Return the [X, Y] coordinate for the center point of the cell that contains the specified text.  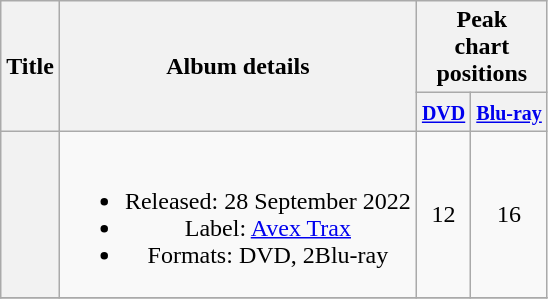
Released: 28 September 2022Label: Avex TraxFormats: DVD, 2Blu-ray [238, 214]
Title [30, 66]
Blu-ray [510, 112]
DVD [443, 112]
Album details [238, 66]
16 [510, 214]
Peak chart positions [482, 47]
12 [443, 214]
